Return [x, y] of the center of cell containing provided text 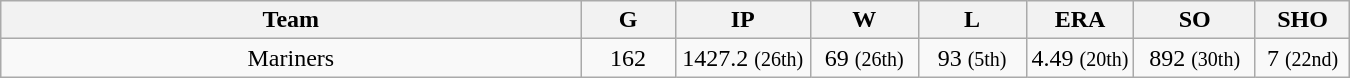
IP [742, 20]
G [628, 20]
69 (26th) [864, 58]
Team [291, 20]
7 (22nd) [1302, 58]
162 [628, 58]
SHO [1302, 20]
93 (5th) [972, 58]
1427.2 (26th) [742, 58]
ERA [1080, 20]
W [864, 20]
4.49 (20th) [1080, 58]
SO [1194, 20]
Mariners [291, 58]
892 (30th) [1194, 58]
L [972, 20]
